Return the (X, Y) coordinate for the center point of the cell that contains the specified text.  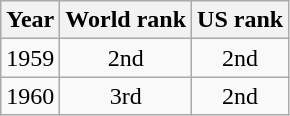
3rd (126, 96)
1959 (30, 58)
US rank (240, 20)
Year (30, 20)
World rank (126, 20)
1960 (30, 96)
